Provide the (X, Y) coordinate of the cell's center where the given text is located.  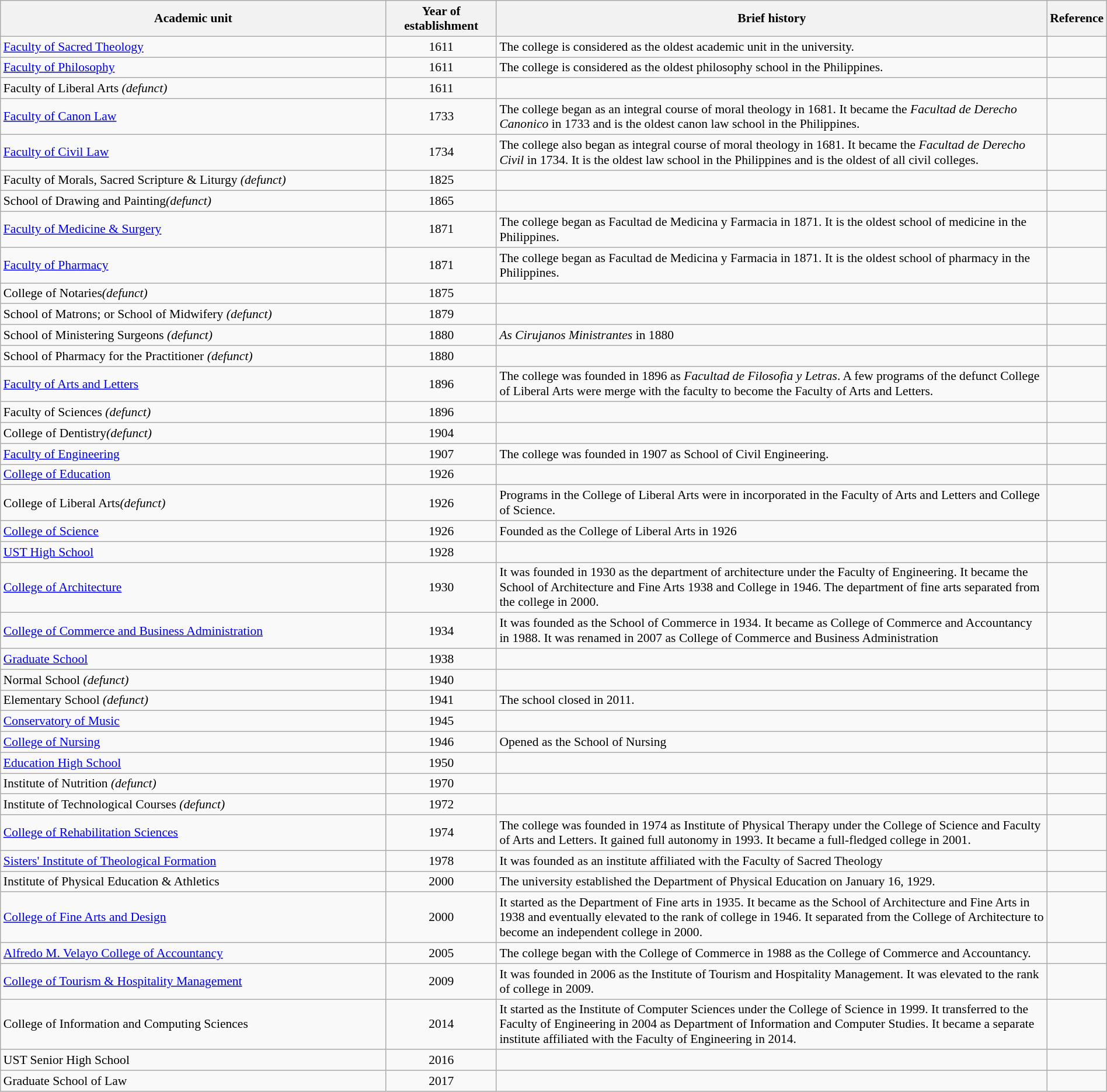
College of Commerce and Business Administration (193, 630)
The college began as Facultad de Medicina y Farmacia in 1871. It is the oldest school of pharmacy in the Philippines. (772, 265)
Founded as the College of Liberal Arts in 1926 (772, 531)
Faculty of Canon Law (193, 117)
1938 (441, 659)
As Cirujanos Ministrantes in 1880 (772, 335)
Faculty of Arts and Letters (193, 384)
1825 (441, 180)
Alfredo M. Velayo College of Accountancy (193, 953)
1940 (441, 680)
College of Nursing (193, 742)
UST Senior High School (193, 1060)
The college was founded in 1907 as School of Civil Engineering. (772, 454)
Faculty of Medicine & Surgery (193, 230)
Normal School (defunct) (193, 680)
2009 (441, 982)
UST High School (193, 552)
1904 (441, 433)
Opened as the School of Nursing (772, 742)
College of Dentistry(defunct) (193, 433)
2014 (441, 1025)
Institute of Nutrition (defunct) (193, 784)
The university established the Department of Physical Education on January 16, 1929. (772, 882)
1907 (441, 454)
College of Rehabilitation Sciences (193, 832)
Elementary School (defunct) (193, 700)
Faculty of Liberal Arts (defunct) (193, 89)
1945 (441, 721)
1875 (441, 294)
Faculty of Sacred Theology (193, 47)
Institute of Technological Courses (defunct) (193, 805)
College of Notaries(defunct) (193, 294)
College of Information and Computing Sciences (193, 1025)
Year of establishment (441, 19)
College of Liberal Arts(defunct) (193, 503)
1930 (441, 587)
1733 (441, 117)
2016 (441, 1060)
School of Matrons; or School of Midwifery (defunct) (193, 315)
Faculty of Pharmacy (193, 265)
Faculty of Morals, Sacred Scripture & Liturgy (defunct) (193, 180)
Graduate School (193, 659)
1865 (441, 201)
Faculty of Sciences (defunct) (193, 413)
1978 (441, 861)
Programs in the College of Liberal Arts were in incorporated in the Faculty of Arts and Letters and College of Science. (772, 503)
School of Pharmacy for the Practitioner (defunct) (193, 356)
Education High School (193, 763)
The college began as Facultad de Medicina y Farmacia in 1871. It is the oldest school of medicine in the Philippines. (772, 230)
Institute of Physical Education & Athletics (193, 882)
1879 (441, 315)
1941 (441, 700)
1974 (441, 832)
It was founded in 2006 as the Institute of Tourism and Hospitality Management. It was elevated to the rank of college in 2009. (772, 982)
It was founded as an institute affiliated with the Faculty of Sacred Theology (772, 861)
2005 (441, 953)
College of Tourism & Hospitality Management (193, 982)
Sisters' Institute of Theological Formation (193, 861)
The college began with the College of Commerce in 1988 as the College of Commerce and Accountancy. (772, 953)
Academic unit (193, 19)
Conservatory of Music (193, 721)
1950 (441, 763)
1972 (441, 805)
Graduate School of Law (193, 1081)
College of Education (193, 475)
1946 (441, 742)
1734 (441, 152)
1928 (441, 552)
Faculty of Philosophy (193, 68)
Brief history (772, 19)
1934 (441, 630)
Faculty of Engineering (193, 454)
College of Science (193, 531)
School of Ministering Surgeons (defunct) (193, 335)
College of Architecture (193, 587)
College of Fine Arts and Design (193, 917)
School of Drawing and Painting(defunct) (193, 201)
Faculty of Civil Law (193, 152)
1970 (441, 784)
Reference (1077, 19)
The college is considered as the oldest philosophy school in the Philippines. (772, 68)
The school closed in 2011. (772, 700)
The college is considered as the oldest academic unit in the university. (772, 47)
2017 (441, 1081)
